Detect which cell encompasses the target text, then output its [x, y] center coordinate. 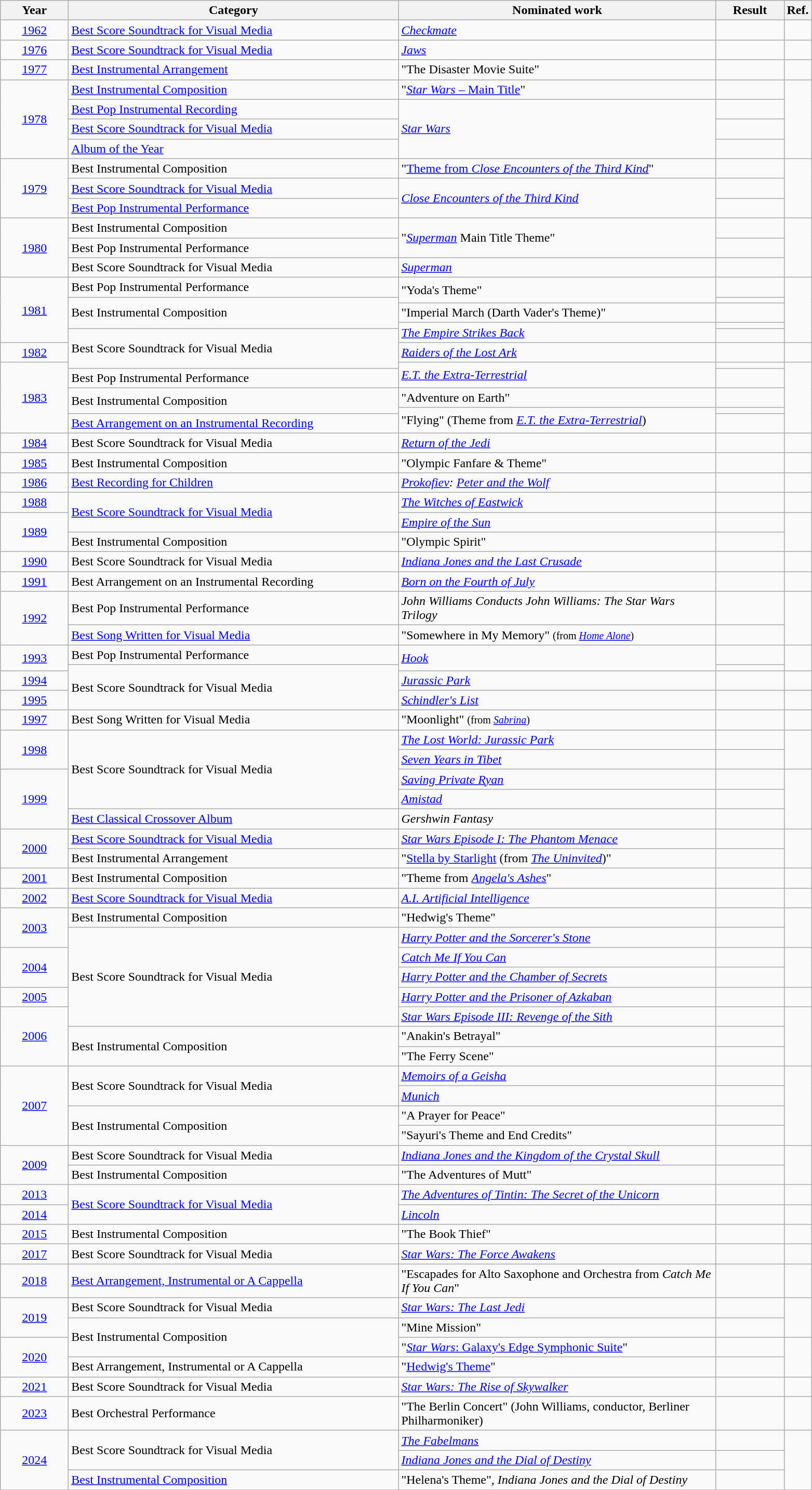
1978 [34, 119]
2007 [34, 1105]
The Adventures of Tintin: The Secret of the Unicorn [557, 1195]
"The Adventures of Mutt" [557, 1175]
1981 [34, 310]
2002 [34, 898]
Best Classical Crossover Album [234, 819]
Indiana Jones and the Kingdom of the Crystal Skull [557, 1155]
"Somewhere in My Memory" (from Home Alone) [557, 635]
Jaws [557, 50]
1982 [34, 352]
Seven Years in Tibet [557, 759]
The Fabelmans [557, 1440]
1991 [34, 582]
1980 [34, 247]
2021 [34, 1387]
"Sayuri's Theme and End Credits" [557, 1135]
2019 [34, 1317]
"Star Wars – Main Title" [557, 89]
Ref. [798, 10]
1962 [34, 30]
2006 [34, 1036]
2024 [34, 1460]
"Stella by Starlight (from The Uninvited)" [557, 859]
Schindler's List [557, 700]
Close Encounters of the Third Kind [557, 198]
"Moonlight" (from Sabrina) [557, 720]
Harry Potter and the Prisoner of Azkaban [557, 997]
1985 [34, 463]
Best Orchestral Performance [234, 1414]
Star Wars [557, 129]
Catch Me If You Can [557, 957]
"Theme from Angela's Ashes" [557, 878]
Jurassic Park [557, 680]
"Mine Mission" [557, 1327]
1979 [34, 188]
1983 [34, 398]
2000 [34, 848]
Hook [557, 658]
1976 [34, 50]
1993 [34, 658]
John Williams Conducts John Williams: The Star Wars Trilogy [557, 608]
Harry Potter and the Chamber of Secrets [557, 977]
Empire of the Sun [557, 522]
The Empire Strikes Back [557, 333]
A.I. Artificial Intelligence [557, 898]
2015 [34, 1234]
2020 [34, 1357]
"Superman Main Title Theme" [557, 238]
Memoirs of a Geisha [557, 1076]
Star Wars: The Last Jedi [557, 1308]
"Escapades for Alto Saxophone and Orchestra from Catch Me If You Can" [557, 1281]
Lincoln [557, 1215]
The Lost World: Jurassic Park [557, 740]
"Theme from Close Encounters of the Third Kind" [557, 168]
Amistad [557, 799]
E.T. the Extra-Terrestrial [557, 375]
2017 [34, 1254]
Indiana Jones and the Last Crusade [557, 562]
"Olympic Fanfare & Theme" [557, 463]
Category [234, 10]
1977 [34, 70]
"The Berlin Concert" (John Williams, conductor, Berliner Philharmoniker) [557, 1414]
"Olympic Spirit" [557, 542]
"A Prayer for Peace" [557, 1115]
Superman [557, 268]
2018 [34, 1281]
2014 [34, 1215]
1990 [34, 562]
Checkmate [557, 30]
Raiders of the Lost Ark [557, 352]
Born on the Fourth of July [557, 582]
"Anakin's Betrayal" [557, 1036]
1999 [34, 799]
1995 [34, 700]
Result [750, 10]
2001 [34, 878]
"Imperial March (Darth Vader's Theme)" [557, 313]
"Helena's Theme", Indiana Jones and the Dial of Destiny [557, 1480]
The Witches of Eastwick [557, 502]
2003 [34, 928]
Year [34, 10]
Best Recording for Children [234, 482]
Gershwin Fantasy [557, 819]
Prokofiev: Peter and the Wolf [557, 482]
2004 [34, 967]
Star Wars Episode I: The Phantom Menace [557, 838]
Best Pop Instrumental Recording [234, 109]
"Adventure on Earth" [557, 398]
Harry Potter and the Sorcerer's Stone [557, 938]
Nominated work [557, 10]
1992 [34, 618]
"Flying" (Theme from E.T. the Extra-Terrestrial) [557, 420]
"The Book Thief" [557, 1234]
1994 [34, 680]
2023 [34, 1414]
1989 [34, 532]
1986 [34, 482]
Star Wars Episode III: Revenge of the Sith [557, 1017]
"The Ferry Scene" [557, 1056]
1997 [34, 720]
Star Wars: The Force Awakens [557, 1254]
Munich [557, 1096]
2009 [34, 1165]
Return of the Jedi [557, 443]
Album of the Year [234, 149]
2013 [34, 1195]
"Yoda's Theme" [557, 290]
1984 [34, 443]
Saving Private Ryan [557, 779]
1998 [34, 749]
2005 [34, 997]
1988 [34, 502]
Indiana Jones and the Dial of Destiny [557, 1460]
Star Wars: The Rise of Skywalker [557, 1387]
"Star Wars: Galaxy's Edge Symphonic Suite" [557, 1347]
"The Disaster Movie Suite" [557, 70]
